Pinpoint the cell where the given text exists, returning its [X, Y] midpoint coordinate. 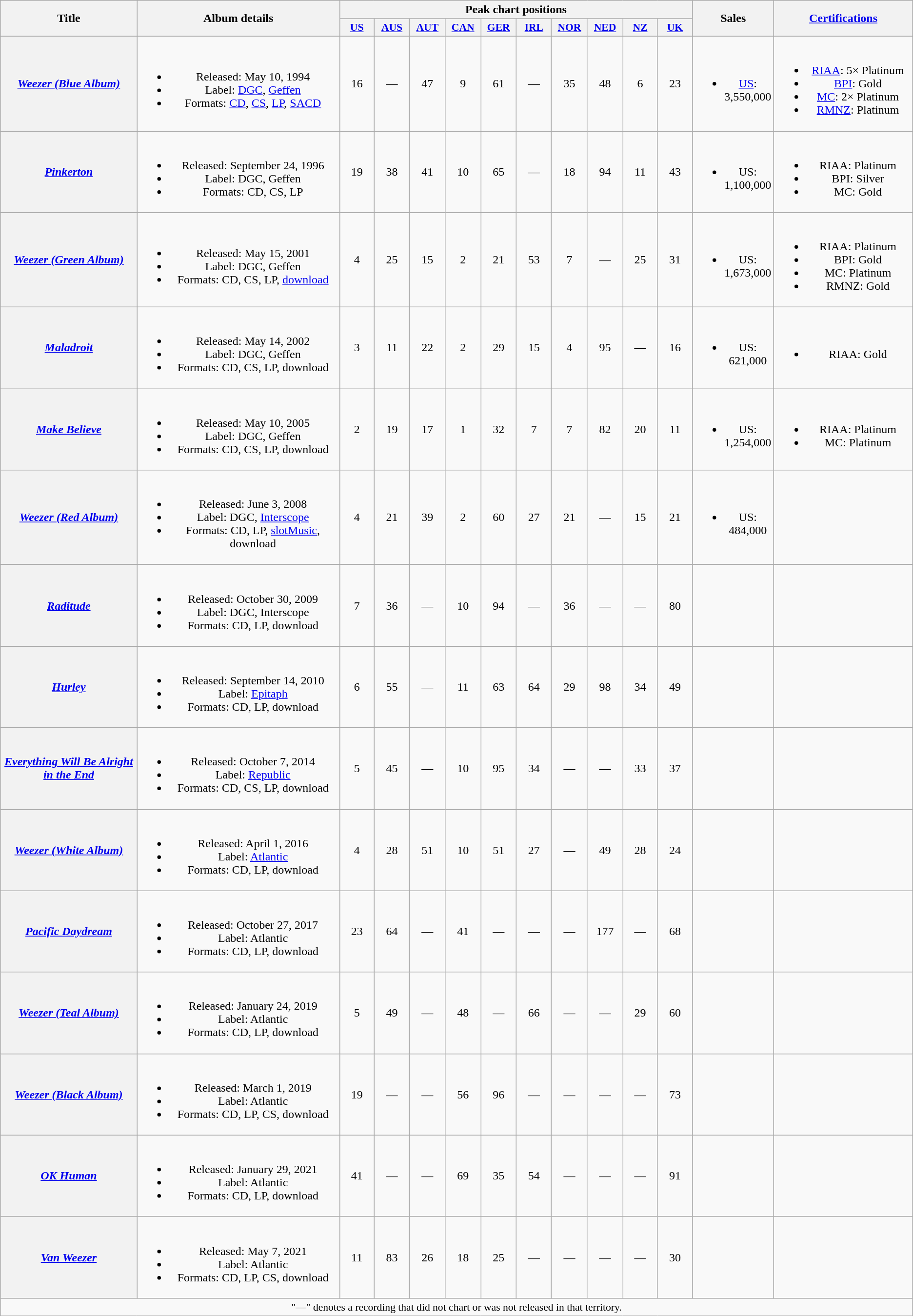
Sales [734, 19]
30 [675, 1257]
91 [675, 1176]
US: 621,000 [734, 348]
Released: May 14, 2002Label: DGC, GeffenFormats: CD, CS, LP, download [238, 348]
Weezer (Teal Album) [69, 1013]
177 [605, 932]
Weezer (Black Album) [69, 1095]
Weezer (Blue Album) [69, 83]
NED [605, 28]
80 [675, 606]
Certifications [843, 19]
33 [640, 769]
20 [640, 429]
NZ [640, 28]
54 [534, 1176]
Released: January 29, 2021Label: AtlanticFormats: CD, LP, download [238, 1176]
22 [427, 348]
Released: June 3, 2008Label: DGC, InterscopeFormats: CD, LP, slotMusic, download [238, 518]
AUT [427, 28]
Released: May 10, 2005Label: DGC, GeffenFormats: CD, CS, LP, download [238, 429]
1 [463, 429]
66 [534, 1013]
47 [427, 83]
39 [427, 518]
9 [463, 83]
24 [675, 850]
Everything Will Be Alright in the End [69, 769]
Released: October 27, 2017Label: AtlanticFormats: CD, LP, download [238, 932]
US: 3,550,000 [734, 83]
RIAA: Gold [843, 348]
RIAA: 5× PlatinumBPI: GoldMC: 2× PlatinumRMNZ: Platinum [843, 83]
43 [675, 172]
IRL [534, 28]
32 [498, 429]
AUS [392, 28]
RIAA: PlatinumBPI: SilverMC: Gold [843, 172]
US: 1,254,000 [734, 429]
63 [498, 687]
Raditude [69, 606]
Maladroit [69, 348]
Title [69, 19]
53 [534, 260]
Released: May 7, 2021Label: AtlanticFormats: CD, LP, CS, download [238, 1257]
68 [675, 932]
NOR [570, 28]
Weezer (Green Album) [69, 260]
96 [498, 1095]
OK Human [69, 1176]
Pinkerton [69, 172]
"—" denotes a recording that did not chart or was not released in that territory. [456, 1307]
Weezer (White Album) [69, 850]
US: 1,100,000 [734, 172]
82 [605, 429]
3 [357, 348]
Released: October 30, 2009Label: DGC, InterscopeFormats: CD, LP, download [238, 606]
Album details [238, 19]
38 [392, 172]
61 [498, 83]
RIAA: PlatinumBPI: GoldMC: PlatinumRMNZ: Gold [843, 260]
Pacific Daydream [69, 932]
17 [427, 429]
83 [392, 1257]
69 [463, 1176]
Released: October 7, 2014Label: RepublicFormats: CD, CS, LP, download [238, 769]
Released: January 24, 2019Label: AtlanticFormats: CD, LP, download [238, 1013]
26 [427, 1257]
45 [392, 769]
UK [675, 28]
RIAA: PlatinumMC: Platinum [843, 429]
Hurley [69, 687]
65 [498, 172]
Peak chart positions [516, 10]
CAN [463, 28]
31 [675, 260]
Released: September 14, 2010Label: EpitaphFormats: CD, LP, download [238, 687]
Make Believe [69, 429]
56 [463, 1095]
Weezer (Red Album) [69, 518]
55 [392, 687]
GER [498, 28]
US: 1,673,000 [734, 260]
98 [605, 687]
Van Weezer [69, 1257]
37 [675, 769]
Released: September 24, 1996Label: DGC, GeffenFormats: CD, CS, LP [238, 172]
Released: May 15, 2001Label: DGC, GeffenFormats: CD, CS, LP, download [238, 260]
Released: March 1, 2019Label: AtlanticFormats: CD, LP, CS, download [238, 1095]
Released: April 1, 2016Label: AtlanticFormats: CD, LP, download [238, 850]
Released: May 10, 1994Label: DGC, GeffenFormats: CD, CS, LP, SACD [238, 83]
73 [675, 1095]
US: 484,000 [734, 518]
US [357, 28]
